Pinpoint the cell where the given text exists, returning its (x, y) midpoint coordinate. 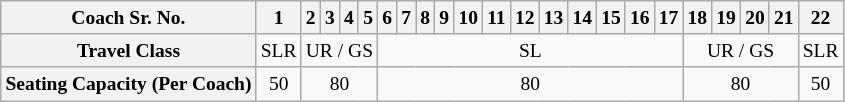
5 (368, 18)
11 (497, 18)
3 (330, 18)
7 (406, 18)
10 (468, 18)
4 (348, 18)
18 (698, 18)
17 (668, 18)
20 (756, 18)
Travel Class (128, 50)
16 (640, 18)
15 (612, 18)
13 (554, 18)
2 (310, 18)
9 (444, 18)
21 (784, 18)
Coach Sr. No. (128, 18)
22 (820, 18)
19 (726, 18)
14 (582, 18)
1 (278, 18)
8 (426, 18)
6 (388, 18)
12 (524, 18)
Seating Capacity (Per Coach) (128, 84)
SL (530, 50)
